Detect which cell encompasses the target text, then output its [X, Y] center coordinate. 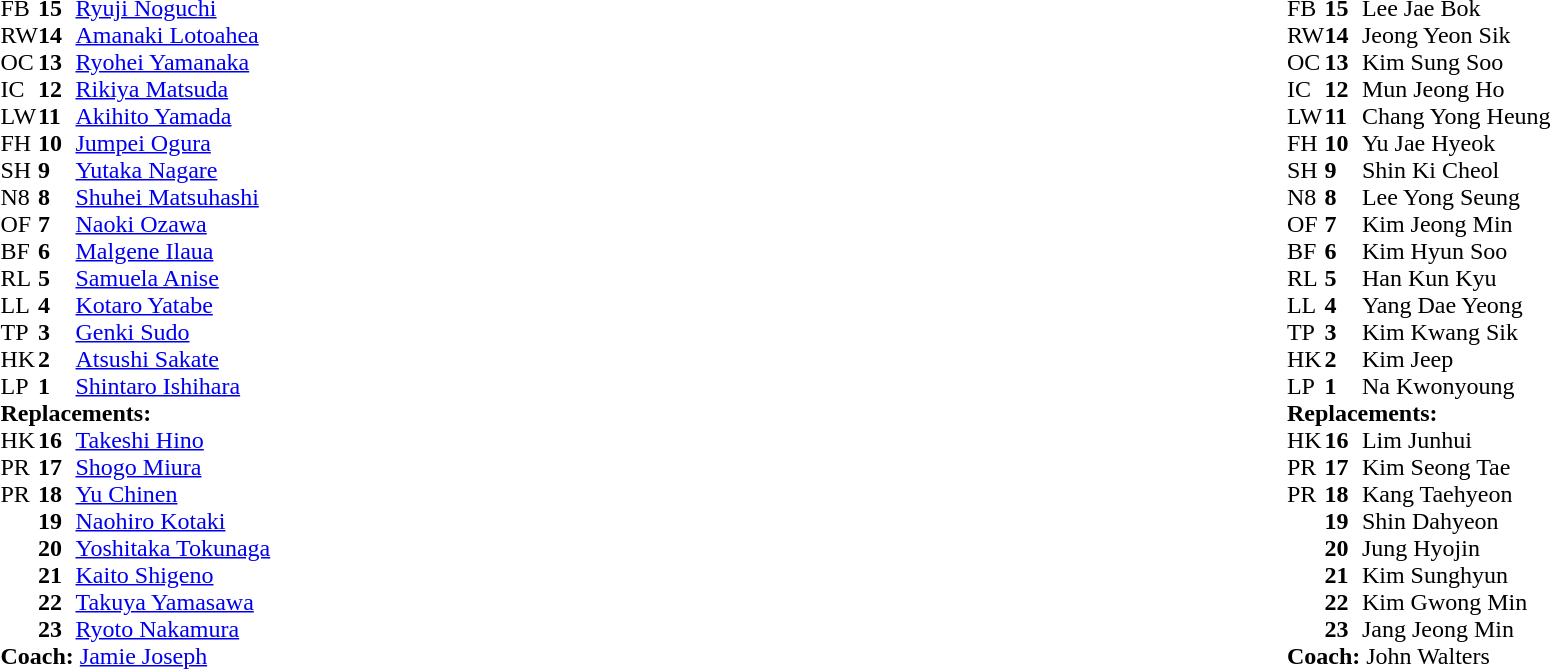
Mun Jeong Ho [1456, 90]
Lee Yong Seung [1456, 198]
Genki Sudo [174, 332]
Kim Jeep [1456, 360]
Yang Dae Yeong [1456, 306]
Takuya Yamasawa [174, 602]
Jumpei Ogura [174, 144]
Kim Jeong Min [1456, 224]
Kim Hyun Soo [1456, 252]
Atsushi Sakate [174, 360]
Kim Kwang Sik [1456, 332]
Coach: Jamie Joseph [135, 656]
Jang Jeong Min [1456, 630]
Shintaro Ishihara [174, 386]
Malgene Ilaua [174, 252]
Coach: John Walters [1419, 656]
Shuhei Matsuhashi [174, 198]
Yu Chinen [174, 494]
Kim Seong Tae [1456, 468]
Rikiya Matsuda [174, 90]
Kang Taehyeon [1456, 494]
Ryoto Nakamura [174, 630]
Na Kwonyoung [1456, 386]
Lim Junhui [1456, 440]
Kim Sung Soo [1456, 62]
Chang Yong Heung [1456, 116]
Naohiro Kotaki [174, 522]
Akihito Yamada [174, 116]
Takeshi Hino [174, 440]
Jung Hyojin [1456, 548]
Kim Gwong Min [1456, 602]
Kaito Shigeno [174, 576]
Samuela Anise [174, 278]
Yutaka Nagare [174, 170]
Kim Sunghyun [1456, 576]
Han Kun Kyu [1456, 278]
Jeong Yeon Sik [1456, 36]
Ryohei Yamanaka [174, 62]
Shin Dahyeon [1456, 522]
Kotaro Yatabe [174, 306]
Shogo Miura [174, 468]
Yu Jae Hyeok [1456, 144]
Yoshitaka Tokunaga [174, 548]
Amanaki Lotoahea [174, 36]
Shin Ki Cheol [1456, 170]
Naoki Ozawa [174, 224]
